Identify which cell holds the provided text, then report its (x, y) central coordinate. 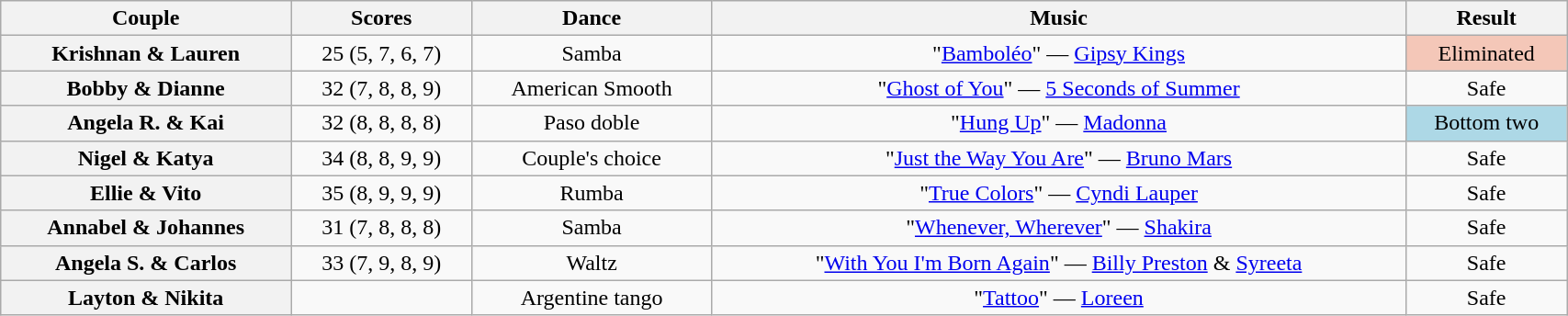
Scores (382, 18)
Waltz (592, 263)
"True Colors" — Cyndi Lauper (1058, 193)
35 (8, 9, 9, 9) (382, 193)
"Tattoo" — Loreen (1058, 298)
Result (1486, 18)
Paso doble (592, 123)
33 (7, 9, 8, 9) (382, 263)
Argentine tango (592, 298)
"Bamboléo" — Gipsy Kings (1058, 53)
Eliminated (1486, 53)
34 (8, 8, 9, 9) (382, 158)
Bobby & Dianne (146, 88)
Music (1058, 18)
Angela S. & Carlos (146, 263)
25 (5, 7, 6, 7) (382, 53)
Couple (146, 18)
Rumba (592, 193)
Angela R. & Kai (146, 123)
Bottom two (1486, 123)
Dance (592, 18)
"Hung Up" — Madonna (1058, 123)
Layton & Nikita (146, 298)
Couple's choice (592, 158)
32 (7, 8, 8, 9) (382, 88)
"Whenever, Wherever" — Shakira (1058, 228)
"Just the Way You Are" — Bruno Mars (1058, 158)
American Smooth (592, 88)
31 (7, 8, 8, 8) (382, 228)
Krishnan & Lauren (146, 53)
"With You I'm Born Again" — Billy Preston & Syreeta (1058, 263)
"Ghost of You" — 5 Seconds of Summer (1058, 88)
Nigel & Katya (146, 158)
Ellie & Vito (146, 193)
Annabel & Johannes (146, 228)
32 (8, 8, 8, 8) (382, 123)
